Identify which cell holds the provided text, then report its (x, y) central coordinate. 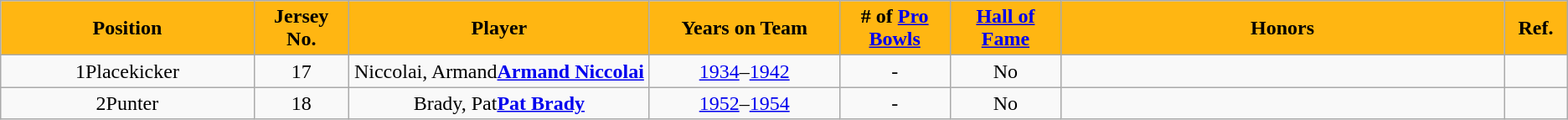
Jersey No. (302, 29)
Ref. (1536, 29)
# of Pro Bowls (895, 29)
17 (302, 71)
1934–1942 (744, 71)
2Punter (127, 103)
Honors (1283, 29)
1952–1954 (744, 103)
Position (127, 29)
Brady, PatPat Brady (499, 103)
Hall of Fame (1005, 29)
18 (302, 103)
Years on Team (744, 29)
Niccolai, ArmandArmand Niccolai (499, 71)
Player (499, 29)
1Placekicker (127, 71)
